Search for the cell housing the specified text and yield its [x, y] center coordinate. 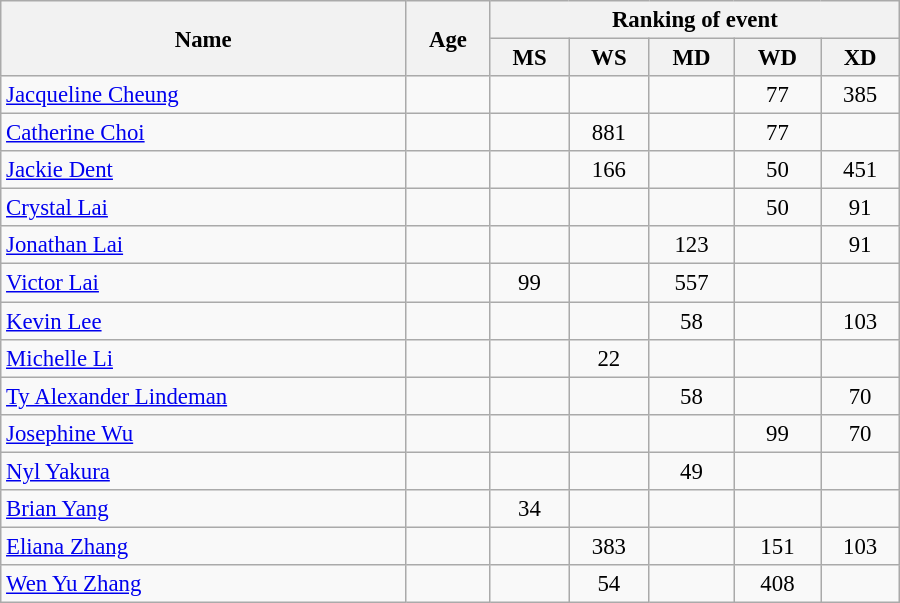
49 [692, 471]
Age [448, 38]
54 [609, 584]
Catherine Choi [204, 133]
385 [860, 95]
408 [778, 584]
Jackie Dent [204, 170]
MD [692, 58]
166 [609, 170]
Jonathan Lai [204, 245]
Kevin Lee [204, 321]
WS [609, 58]
Eliana Zhang [204, 546]
34 [529, 509]
Jacqueline Cheung [204, 95]
WD [778, 58]
Brian Yang [204, 509]
XD [860, 58]
MS [529, 58]
151 [778, 546]
Name [204, 38]
Ty Alexander Lindeman [204, 396]
22 [609, 358]
383 [609, 546]
123 [692, 245]
881 [609, 133]
Ranking of event [694, 20]
Victor Lai [204, 283]
451 [860, 170]
Nyl Yakura [204, 471]
Michelle Li [204, 358]
Crystal Lai [204, 208]
Josephine Wu [204, 433]
Wen Yu Zhang [204, 584]
557 [692, 283]
